Find where the given text appears and provide that cell's center as [X, Y] coordinate. 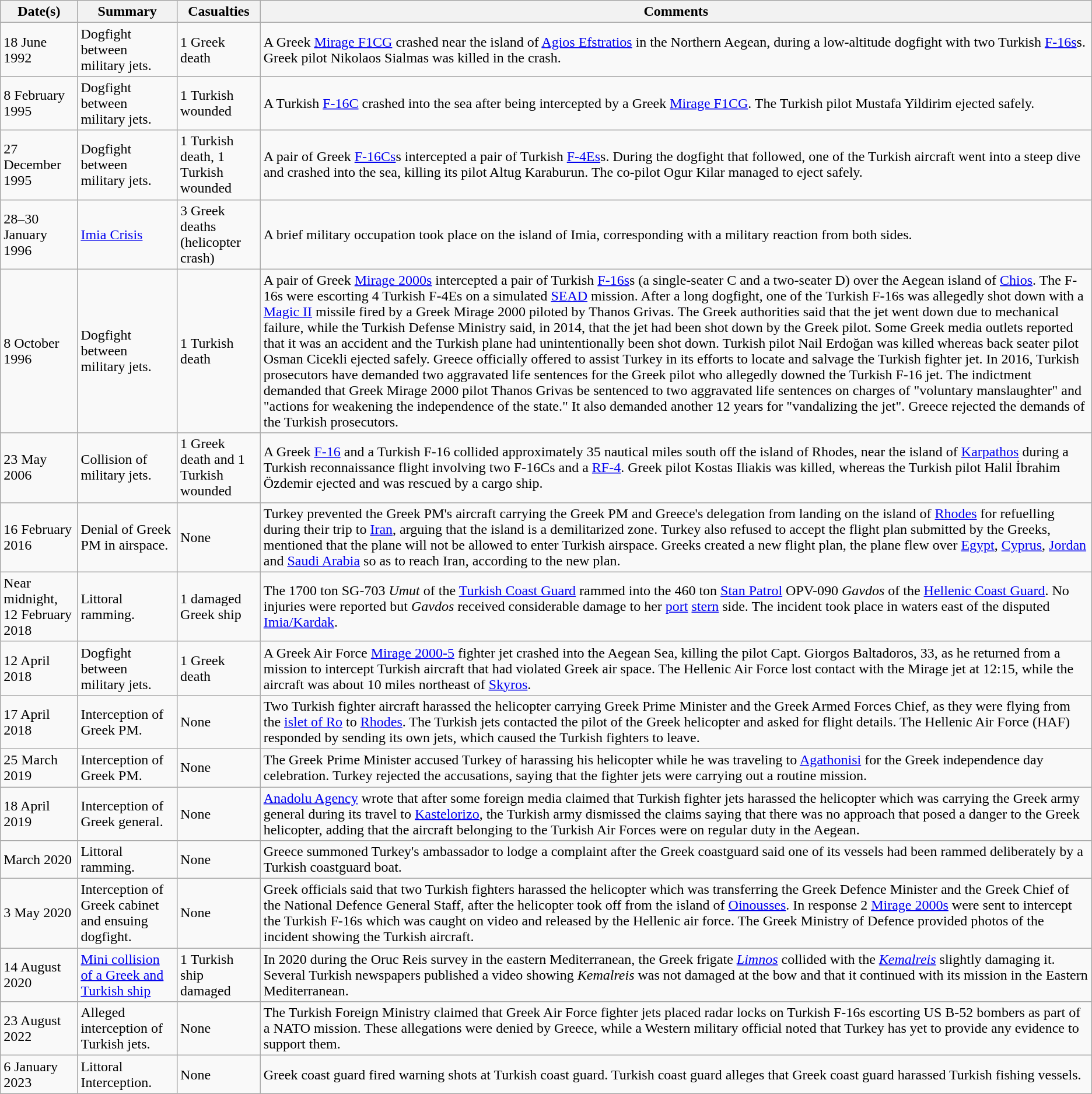
17 April 2018 [39, 722]
Near midnight, 12 February 2018 [39, 607]
27 December 1995 [39, 165]
Imia Crisis [127, 235]
1 Greek death and 1 Turkish wounded [219, 468]
25 March 2019 [39, 768]
8 February 1995 [39, 103]
1 Turkish wounded [219, 103]
1 Turkish ship damaged [219, 975]
Date(s) [39, 12]
Interception of Greek general. [127, 813]
Denial of Greek PM in airspace. [127, 537]
6 January 2023 [39, 1075]
A brief military occupation took place on the island of Imia, corresponding with a military reaction from both sides. [675, 235]
March 2020 [39, 860]
18 June 1992 [39, 50]
8 October 1996 [39, 351]
Summary [127, 12]
Comments [675, 12]
28–30 January 1996 [39, 235]
1 Turkish death [219, 351]
Mini collision of a Greek and Turkish ship [127, 975]
12 April 2018 [39, 668]
Interception of Greek cabinet and ensuing dogfight. [127, 914]
3 May 2020 [39, 914]
1 Turkish death, 1 Turkish wounded [219, 165]
Collision of military jets. [127, 468]
18 April 2019 [39, 813]
Greek coast guard fired warning shots at Turkish coast guard. Turkish coast guard alleges that Greek coast guard harassed Turkish fishing vessels. [675, 1075]
Littoral Interception. [127, 1075]
23 May 2006 [39, 468]
1 damaged Greek ship [219, 607]
23 August 2022 [39, 1029]
14 August 2020 [39, 975]
16 February 2016 [39, 537]
A Turkish F-16C crashed into the sea after being intercepted by a Greek Mirage F1CG. The Turkish pilot Mustafa Yildirim ejected safely. [675, 103]
Casualties [219, 12]
Alleged interception of Turkish jets. [127, 1029]
3 Greek deaths (helicopter crash) [219, 235]
